Determine the [X, Y] coordinate at the center of the cell enclosing the given text.  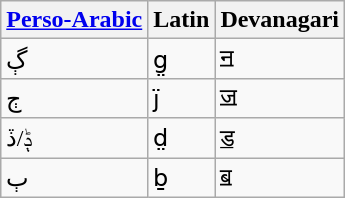
Perso-Arabic [74, 20]
ॾ [280, 138]
ݙ/ڏ [74, 138]
ॼ [280, 98]
Latin [182, 20]
ḇ [182, 178]
ٻ [74, 178]
j̈ [182, 98]
d̤ [182, 138]
g̤ [182, 59]
ڄ [74, 98]
ॻ [280, 59]
ॿ [280, 178]
Devanagari [280, 20]
ڳ [74, 59]
